Scan for the cell matching the given text and deliver its [x, y] coordinate at center. 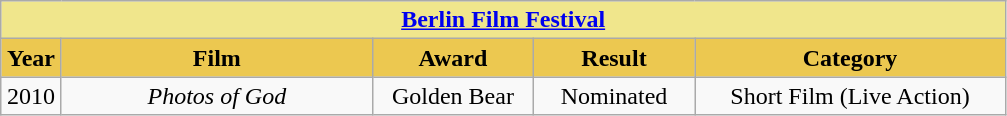
Berlin Film Festival [504, 20]
2010 [32, 96]
Photos of God [216, 96]
Golden Bear [452, 96]
Year [32, 58]
Short Film (Live Action) [850, 96]
Result [614, 58]
Nominated [614, 96]
Category [850, 58]
Film [216, 58]
Award [452, 58]
